Return [X, Y] of the center of cell containing provided text 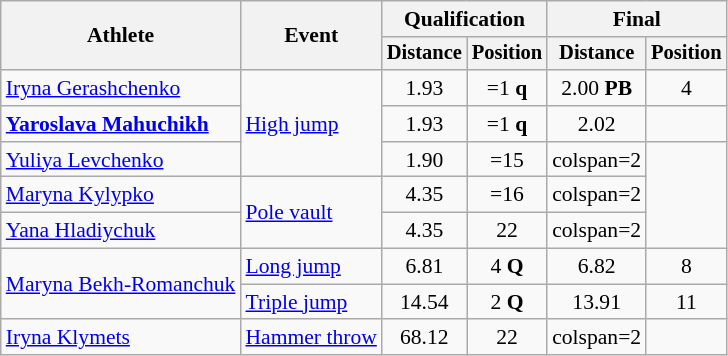
Event [310, 36]
=15 [507, 160]
Iryna Gerashchenko [121, 88]
Iryna Klymets [121, 338]
11 [686, 302]
High jump [310, 124]
6.81 [424, 267]
Final [636, 19]
Yaroslava Mahuchikh [121, 124]
Maryna Bekh-Romanchuk [121, 284]
Yana Hladiychuk [121, 231]
Triple jump [310, 302]
Athlete [121, 36]
6.82 [596, 267]
Pole vault [310, 212]
Hammer throw [310, 338]
=16 [507, 195]
Qualification [464, 19]
8 [686, 267]
2 Q [507, 302]
Maryna Kylypko [121, 195]
4 [686, 88]
13.91 [596, 302]
Yuliya Levchenko [121, 160]
1.90 [424, 160]
68.12 [424, 338]
14.54 [424, 302]
4 Q [507, 267]
Long jump [310, 267]
2.00 PB [596, 88]
2.02 [596, 124]
